Locate the cell with the specified text and output its (X, Y) center coordinate. 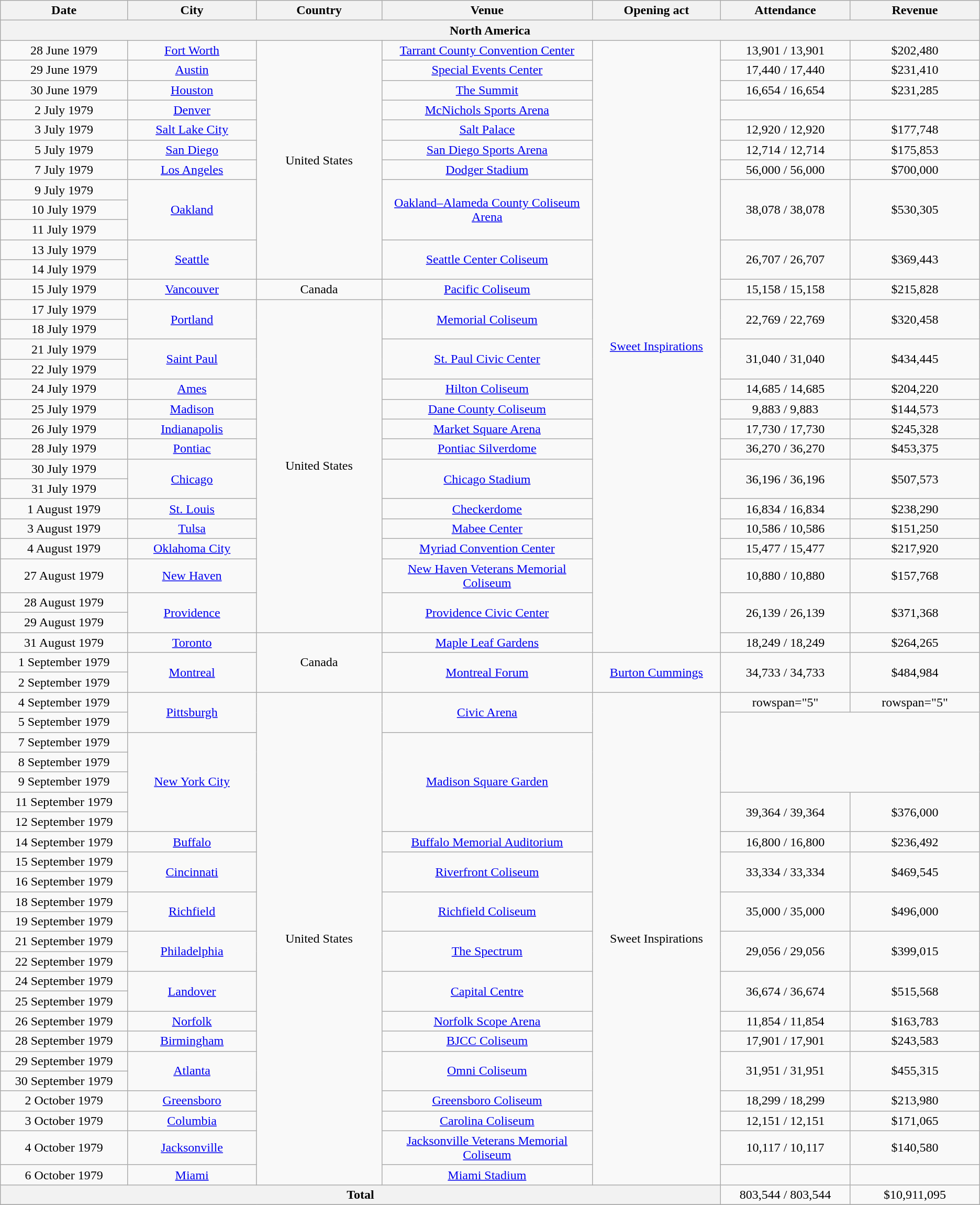
Philadelphia (192, 952)
$376,000 (915, 812)
803,544 / 803,544 (785, 1195)
Country (319, 10)
New Haven Veterans Memorial Coliseum (487, 575)
Norfolk Scope Arena (487, 1021)
Burton Cummings (656, 672)
9 July 1979 (64, 190)
Miami Stadium (487, 1175)
Richfield Coliseum (487, 911)
Seattle Center Coliseum (487, 260)
31 July 1979 (64, 489)
Madison (192, 409)
Denver (192, 110)
$151,250 (915, 528)
$455,315 (915, 1071)
4 August 1979 (64, 548)
28 August 1979 (64, 603)
27 August 1979 (64, 575)
St. Paul Civic Center (487, 359)
Revenue (915, 10)
Venue (487, 10)
Capital Centre (487, 991)
Pittsburgh (192, 712)
North America (490, 30)
Mabee Center (487, 528)
$245,328 (915, 429)
Columbia (192, 1121)
22 September 1979 (64, 961)
$144,573 (915, 409)
San Diego (192, 150)
56,000 / 56,000 (785, 170)
31 August 1979 (64, 643)
BJCC Coliseum (487, 1041)
$157,768 (915, 575)
29 September 1979 (64, 1061)
Richfield (192, 911)
$175,853 (915, 150)
24 September 1979 (64, 981)
15,158 / 15,158 (785, 290)
17,730 / 17,730 (785, 429)
Buffalo (192, 842)
$530,305 (915, 209)
Montreal Forum (487, 672)
San Diego Sports Arena (487, 150)
31,951 / 31,951 (785, 1071)
$171,065 (915, 1121)
Jacksonville Veterans Memorial Coliseum (487, 1148)
Ames (192, 389)
35,000 / 35,000 (785, 911)
$231,410 (915, 70)
Myriad Convention Center (487, 548)
$238,290 (915, 508)
$215,828 (915, 290)
Pontiac (192, 449)
11 September 1979 (64, 802)
10,586 / 10,586 (785, 528)
Greensboro (192, 1101)
$140,580 (915, 1148)
10,117 / 10,117 (785, 1148)
31,040 / 31,040 (785, 359)
$163,783 (915, 1021)
34,733 / 34,733 (785, 672)
22 July 1979 (64, 369)
28 September 1979 (64, 1041)
$243,583 (915, 1041)
10,880 / 10,880 (785, 575)
4 September 1979 (64, 702)
Riverfront Coliseum (487, 871)
Hilton Coliseum (487, 389)
Pontiac Silverdome (487, 449)
17 July 1979 (64, 309)
Seattle (192, 260)
12,920 / 12,920 (785, 130)
30 June 1979 (64, 90)
The Spectrum (487, 952)
21 July 1979 (64, 349)
$399,015 (915, 952)
$177,748 (915, 130)
6 October 1979 (64, 1175)
15 September 1979 (64, 861)
39,364 / 39,364 (785, 812)
$453,375 (915, 449)
14,685 / 14,685 (785, 389)
13 July 1979 (64, 250)
26,707 / 26,707 (785, 260)
16,654 / 16,654 (785, 90)
26,139 / 26,139 (785, 613)
2 September 1979 (64, 682)
New York City (192, 782)
Omni Coliseum (487, 1071)
29,056 / 29,056 (785, 952)
Checkerdome (487, 508)
$371,368 (915, 613)
Saint Paul (192, 359)
$204,220 (915, 389)
1 August 1979 (64, 508)
Miami (192, 1175)
Landover (192, 991)
8 September 1979 (64, 762)
Providence Civic Center (487, 613)
Birmingham (192, 1041)
Oklahoma City (192, 548)
Maple Leaf Gardens (487, 643)
14 July 1979 (64, 270)
38,078 / 38,078 (785, 209)
12,714 / 12,714 (785, 150)
Buffalo Memorial Auditorium (487, 842)
15,477 / 15,477 (785, 548)
Montreal (192, 672)
City (192, 10)
Jacksonville (192, 1148)
28 July 1979 (64, 449)
New Haven (192, 575)
18 July 1979 (64, 329)
Austin (192, 70)
$217,920 (915, 548)
Tulsa (192, 528)
$496,000 (915, 911)
10 July 1979 (64, 209)
Chicago Stadium (487, 479)
Market Square Arena (487, 429)
Vancouver (192, 290)
Greensboro Coliseum (487, 1101)
28 June 1979 (64, 50)
15 July 1979 (64, 290)
Cincinnati (192, 871)
33,334 / 33,334 (785, 871)
$10,911,095 (915, 1195)
The Summit (487, 90)
Atlanta (192, 1071)
3 July 1979 (64, 130)
2 October 1979 (64, 1101)
16,834 / 16,834 (785, 508)
36,674 / 36,674 (785, 991)
19 September 1979 (64, 922)
26 September 1979 (64, 1021)
Providence (192, 613)
Memorial Coliseum (487, 319)
14 September 1979 (64, 842)
5 September 1979 (64, 722)
$369,443 (915, 260)
$700,000 (915, 170)
Norfolk (192, 1021)
13,901 / 13,901 (785, 50)
Salt Lake City (192, 130)
18,249 / 18,249 (785, 643)
17,901 / 17,901 (785, 1041)
36,270 / 36,270 (785, 449)
$236,492 (915, 842)
$264,265 (915, 643)
12 September 1979 (64, 822)
2 July 1979 (64, 110)
Oakland–Alameda County Coliseum Arena (487, 209)
4 October 1979 (64, 1148)
Indianapolis (192, 429)
22,769 / 22,769 (785, 319)
1 September 1979 (64, 662)
Tarrant County Convention Center (487, 50)
Houston (192, 90)
21 September 1979 (64, 942)
5 July 1979 (64, 150)
Portland (192, 319)
Carolina Coliseum (487, 1121)
Chicago (192, 479)
Oakland (192, 209)
Special Events Center (487, 70)
$320,458 (915, 319)
$202,480 (915, 50)
Madison Square Garden (487, 782)
$469,545 (915, 871)
30 July 1979 (64, 469)
Dane County Coliseum (487, 409)
St. Louis (192, 508)
25 July 1979 (64, 409)
Fort Worth (192, 50)
Date (64, 10)
29 August 1979 (64, 623)
Opening act (656, 10)
30 September 1979 (64, 1081)
25 September 1979 (64, 1001)
9,883 / 9,883 (785, 409)
$213,980 (915, 1101)
Pacific Coliseum (487, 290)
36,196 / 36,196 (785, 479)
7 July 1979 (64, 170)
$231,285 (915, 90)
11,854 / 11,854 (785, 1021)
11 July 1979 (64, 229)
7 September 1979 (64, 742)
12,151 / 12,151 (785, 1121)
9 September 1979 (64, 782)
McNichols Sports Arena (487, 110)
Civic Arena (487, 712)
Attendance (785, 10)
24 July 1979 (64, 389)
16,800 / 16,800 (785, 842)
$515,568 (915, 991)
$434,445 (915, 359)
18,299 / 18,299 (785, 1101)
Dodger Stadium (487, 170)
16 September 1979 (64, 881)
Total (361, 1195)
Salt Palace (487, 130)
17,440 / 17,440 (785, 70)
Toronto (192, 643)
26 July 1979 (64, 429)
3 August 1979 (64, 528)
$507,573 (915, 479)
Los Angeles (192, 170)
29 June 1979 (64, 70)
$484,984 (915, 672)
18 September 1979 (64, 901)
3 October 1979 (64, 1121)
